For the text-containing cell, return its midpoint in [X, Y] coordinate format. 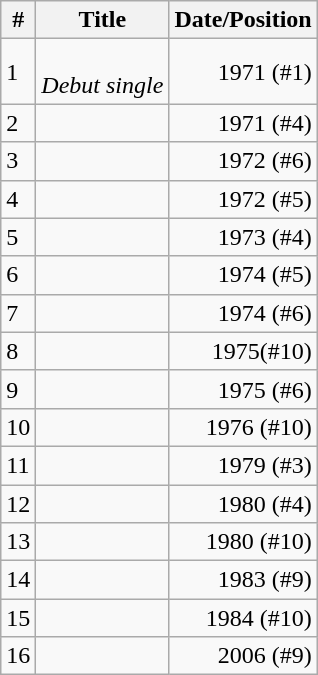
5 [18, 237]
15 [18, 618]
Date/Position [243, 20]
1972 (#5) [243, 199]
2006 (#9) [243, 656]
9 [18, 389]
8 [18, 351]
10 [18, 427]
1976 (#10) [243, 427]
Title [102, 20]
12 [18, 503]
2 [18, 123]
1972 (#6) [243, 161]
1975 (#6) [243, 389]
11 [18, 465]
6 [18, 275]
14 [18, 580]
7 [18, 313]
1971 (#4) [243, 123]
16 [18, 656]
1984 (#10) [243, 618]
1971 (#1) [243, 72]
1975(#10) [243, 351]
1983 (#9) [243, 580]
Debut single [102, 72]
1974 (#6) [243, 313]
1974 (#5) [243, 275]
4 [18, 199]
1 [18, 72]
3 [18, 161]
13 [18, 542]
1980 (#4) [243, 503]
# [18, 20]
1973 (#4) [243, 237]
1980 (#10) [243, 542]
1979 (#3) [243, 465]
